Pinpoint the cell where the given text exists, returning its (X, Y) midpoint coordinate. 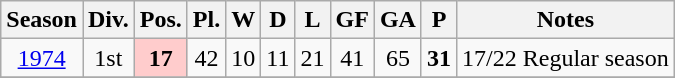
1st (108, 58)
Pl. (206, 20)
Notes (566, 20)
Pos. (160, 20)
21 (312, 58)
11 (278, 58)
GA (398, 20)
P (438, 20)
L (312, 20)
41 (352, 58)
GF (352, 20)
Season (42, 20)
Div. (108, 20)
1974 (42, 58)
17 (160, 58)
31 (438, 58)
W (244, 20)
10 (244, 58)
42 (206, 58)
D (278, 20)
17/22 Regular season (566, 58)
65 (398, 58)
